Capture the cell that displays the provided text and extract its (X, Y) central coordinate. 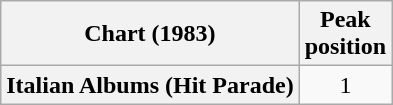
Peakposition (345, 34)
Chart (1983) (150, 34)
Italian Albums (Hit Parade) (150, 85)
1 (345, 85)
